Locate the cell with the specified text and output its (x, y) center coordinate. 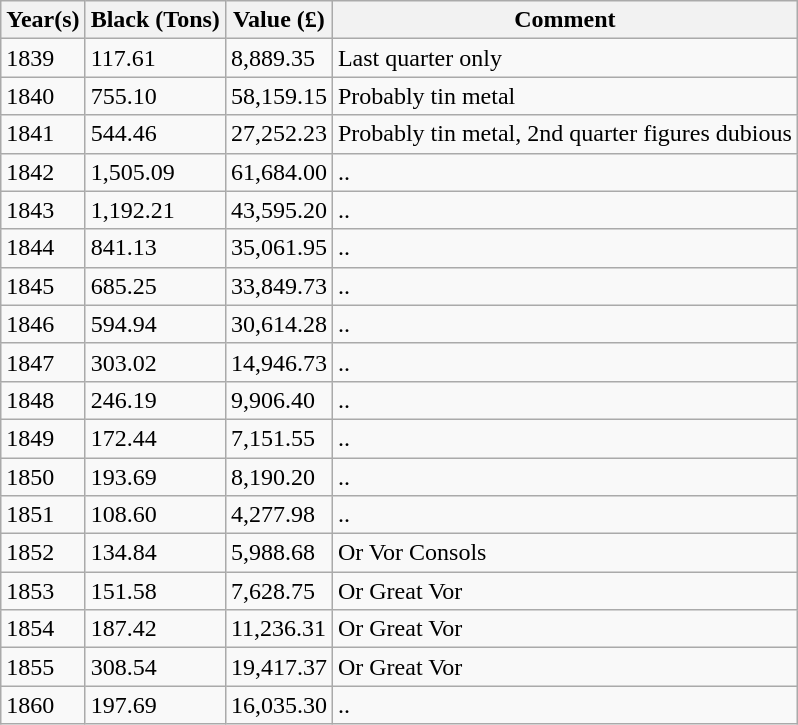
108.60 (155, 515)
1,192.21 (155, 210)
43,595.20 (278, 210)
685.25 (155, 286)
Value (£) (278, 20)
1844 (43, 248)
308.54 (155, 667)
755.10 (155, 96)
1839 (43, 58)
117.61 (155, 58)
1843 (43, 210)
1853 (43, 591)
1840 (43, 96)
246.19 (155, 400)
33,849.73 (278, 286)
9,906.40 (278, 400)
1,505.09 (155, 172)
197.69 (155, 705)
1854 (43, 629)
16,035.30 (278, 705)
1852 (43, 553)
7,628.75 (278, 591)
14,946.73 (278, 362)
Probably tin metal, 2nd quarter figures dubious (564, 134)
58,159.15 (278, 96)
1848 (43, 400)
303.02 (155, 362)
4,277.98 (278, 515)
1845 (43, 286)
7,151.55 (278, 438)
Probably tin metal (564, 96)
8,190.20 (278, 477)
61,684.00 (278, 172)
Or Vor Consols (564, 553)
841.13 (155, 248)
172.44 (155, 438)
1855 (43, 667)
1846 (43, 324)
1851 (43, 515)
11,236.31 (278, 629)
8,889.35 (278, 58)
1841 (43, 134)
544.46 (155, 134)
5,988.68 (278, 553)
134.84 (155, 553)
35,061.95 (278, 248)
187.42 (155, 629)
Comment (564, 20)
27,252.23 (278, 134)
151.58 (155, 591)
1850 (43, 477)
Black (Tons) (155, 20)
Year(s) (43, 20)
594.94 (155, 324)
1849 (43, 438)
19,417.37 (278, 667)
1847 (43, 362)
1860 (43, 705)
30,614.28 (278, 324)
Last quarter only (564, 58)
1842 (43, 172)
193.69 (155, 477)
